Capture the cell that displays the provided text and extract its [x, y] central coordinate. 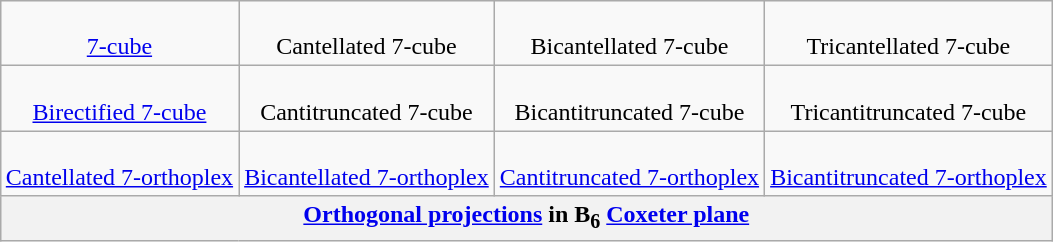
Bicantitruncated 7-cube [629, 98]
Bicantellated 7-cube [629, 34]
Tricantellated 7-cube [909, 34]
Birectified 7-cube [119, 98]
Orthogonal projections in B6 Coxeter plane [526, 218]
Bicantellated 7-orthoplex [367, 164]
Cantitruncated 7-orthoplex [629, 164]
Bicantitruncated 7-orthoplex [909, 164]
Tricantitruncated 7-cube [909, 98]
Cantitruncated 7-cube [367, 98]
7-cube [119, 34]
Cantellated 7-cube [367, 34]
Cantellated 7-orthoplex [119, 164]
